Output the [x, y] coordinate of the center of the cell containing the given text.  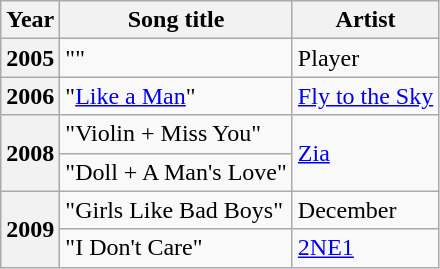
"" [176, 58]
"Doll + A Man's Love" [176, 172]
Artist [365, 20]
"Girls Like Bad Boys" [176, 210]
Fly to the Sky [365, 96]
2005 [30, 58]
"I Don't Care" [176, 248]
2008 [30, 153]
Player [365, 58]
2006 [30, 96]
2009 [30, 229]
December [365, 210]
Zia [365, 153]
"Like a Man" [176, 96]
"Violin + Miss You" [176, 134]
Year [30, 20]
Song title [176, 20]
2NE1 [365, 248]
